Identify which cell holds the provided text, then report its [x, y] central coordinate. 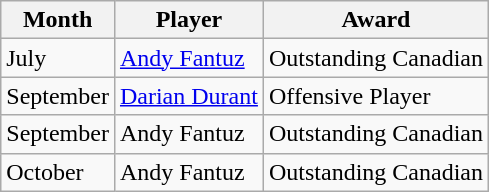
Player [188, 20]
Offensive Player [376, 96]
October [58, 172]
Award [376, 20]
Darian Durant [188, 96]
July [58, 58]
Month [58, 20]
